Capture the cell that displays the provided text and extract its [x, y] central coordinate. 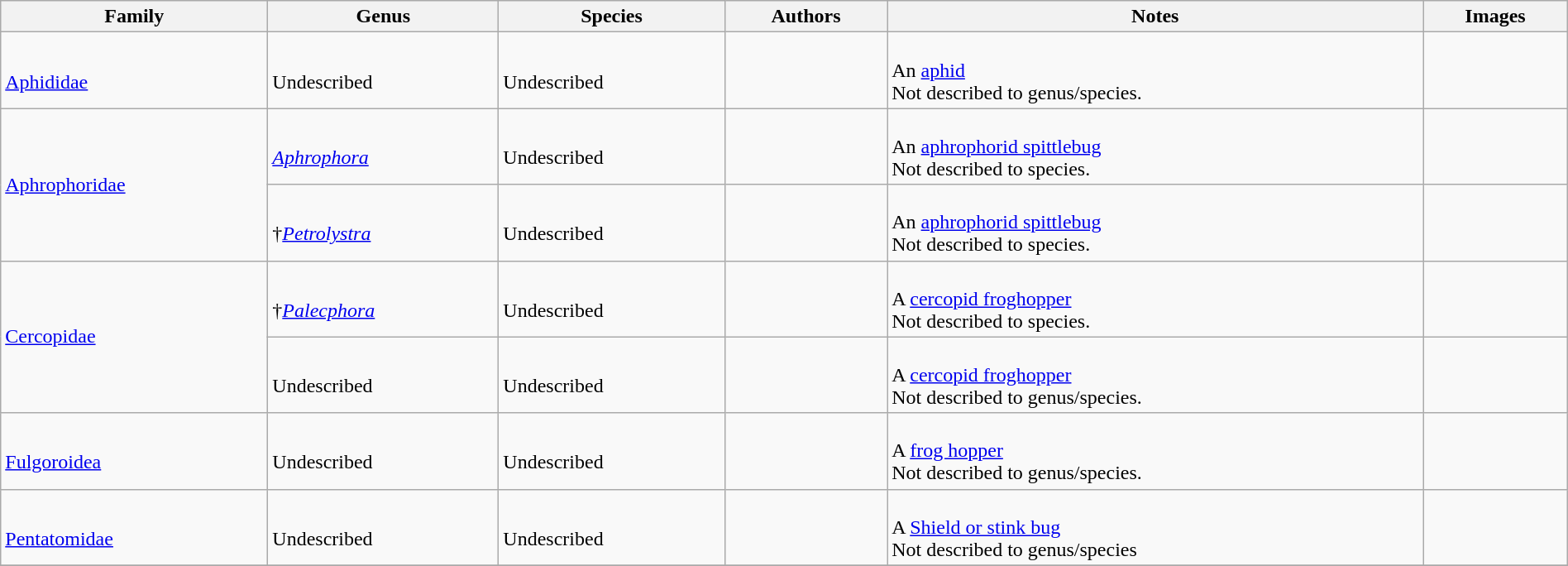
Aphrophora [384, 146]
Family [134, 17]
A frog hopperNot described to genus/species. [1155, 451]
Notes [1155, 17]
Pentatomidae [134, 527]
Aphididae [134, 70]
A cercopid froghopperNot described to species. [1155, 299]
A Shield or stink bugNot described to genus/species [1155, 527]
Genus [384, 17]
Authors [806, 17]
Species [612, 17]
Aphrophoridae [134, 185]
Cercopidae [134, 337]
†Palecphora [384, 299]
Fulgoroidea [134, 451]
An aphidNot described to genus/species. [1155, 70]
Images [1495, 17]
A cercopid froghopperNot described to genus/species. [1155, 375]
†Petrolystra [384, 223]
